Find where the given text appears and provide that cell's center as (X, Y) coordinate. 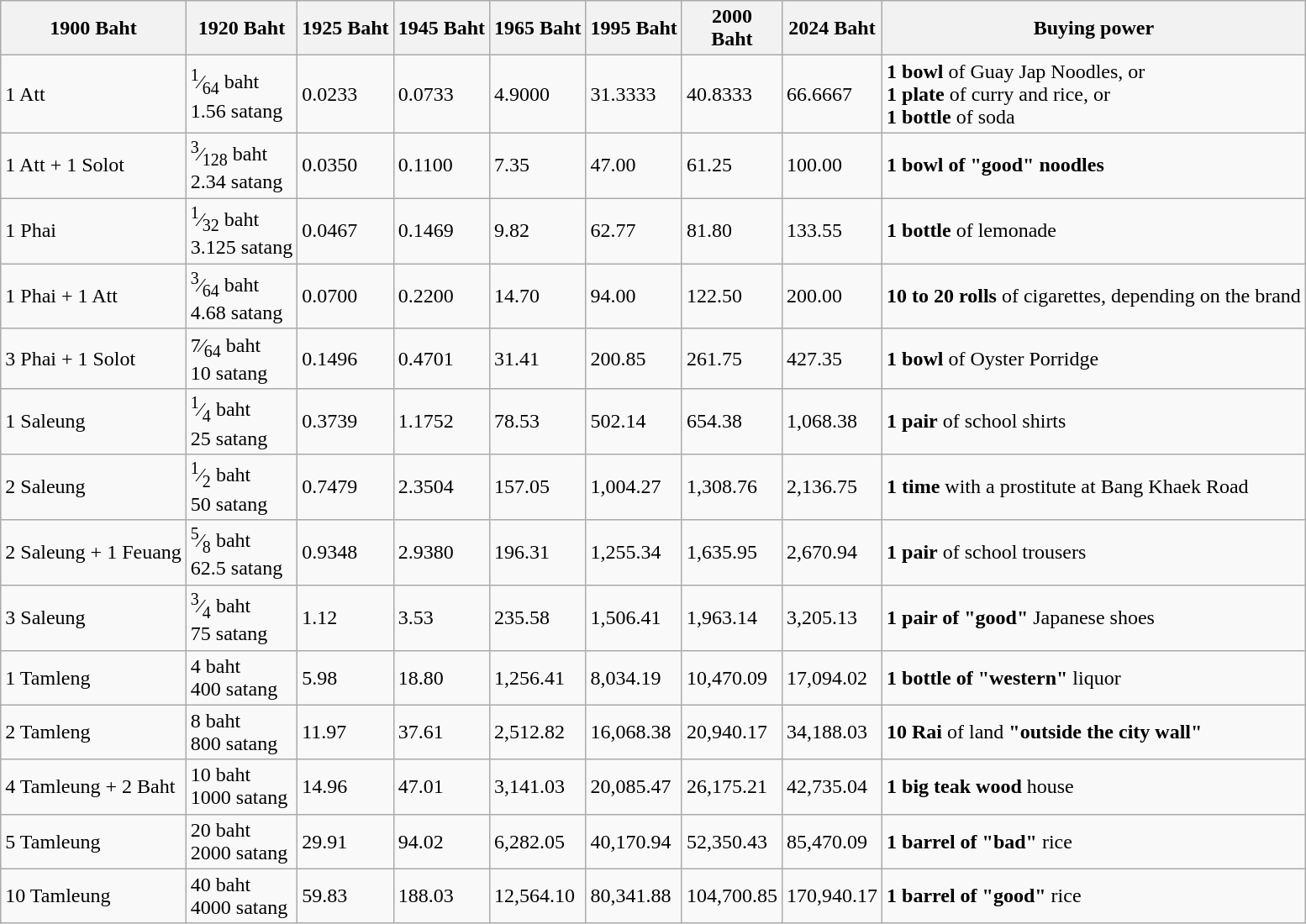
37.61 (441, 732)
1⁄2 baht50 satang (241, 487)
196.31 (538, 552)
9.82 (538, 231)
1925 Baht (345, 29)
2,670.94 (832, 552)
1995 Baht (634, 29)
0.0467 (345, 231)
80,341.88 (634, 895)
52,350.43 (731, 842)
8 baht800 satang (241, 732)
1920 Baht (241, 29)
502.14 (634, 422)
1 pair of school trousers (1094, 552)
1 Tamleng (94, 677)
1 Att + 1 Solot (94, 165)
31.41 (538, 358)
4 baht400 satang (241, 677)
2000Baht (731, 29)
427.35 (832, 358)
188.03 (441, 895)
1⁄4 baht25 satang (241, 422)
3⁄4 baht75 satang (241, 617)
0.1100 (441, 165)
2.9380 (441, 552)
10 Rai of land "outside the city wall" (1094, 732)
1.12 (345, 617)
78.53 (538, 422)
42,735.04 (832, 786)
47.00 (634, 165)
1 bowl of Guay Jap Noodles, or1 plate of curry and rice, or1 bottle of soda (1094, 94)
26,175.21 (731, 786)
0.0350 (345, 165)
3,141.03 (538, 786)
40,170.94 (634, 842)
0.1496 (345, 358)
31.3333 (634, 94)
12,564.10 (538, 895)
200.85 (634, 358)
5⁄8 baht62.5 satang (241, 552)
7.35 (538, 165)
10 Tamleung (94, 895)
1,004.27 (634, 487)
3⁄128 baht2.34 satang (241, 165)
40 baht4000 satang (241, 895)
8,034.19 (634, 677)
1,308.76 (731, 487)
0.0233 (345, 94)
3 Saleung (94, 617)
1 Att (94, 94)
2,512.82 (538, 732)
62.77 (634, 231)
20,085.47 (634, 786)
261.75 (731, 358)
1 bottle of "western" liquor (1094, 677)
157.05 (538, 487)
2 Saleung (94, 487)
104,700.85 (731, 895)
235.58 (538, 617)
1 pair of school shirts (1094, 422)
2,136.75 (832, 487)
1 pair of "good" Japanese shoes (1094, 617)
4 Tamleung + 2 Baht (94, 786)
0.1469 (441, 231)
14.70 (538, 297)
1965 Baht (538, 29)
122.50 (731, 297)
1,068.38 (832, 422)
2 Tamleng (94, 732)
18.80 (441, 677)
0.3739 (345, 422)
0.2200 (441, 297)
66.6667 (832, 94)
6,282.05 (538, 842)
1,256.41 (538, 677)
0.0733 (441, 94)
2.3504 (441, 487)
1,635.95 (731, 552)
7⁄64 baht10 satang (241, 358)
0.0700 (345, 297)
2 Saleung + 1 Feuang (94, 552)
14.96 (345, 786)
5.98 (345, 677)
1 barrel of "bad" rice (1094, 842)
Buying power (1094, 29)
3⁄64 baht4.68 satang (241, 297)
81.80 (731, 231)
2024 Baht (832, 29)
1 Phai (94, 231)
16,068.38 (634, 732)
100.00 (832, 165)
5 Tamleung (94, 842)
59.83 (345, 895)
1945 Baht (441, 29)
94.02 (441, 842)
94.00 (634, 297)
20 baht2000 satang (241, 842)
1⁄32 baht3.125 satang (241, 231)
1 big teak wood house (1094, 786)
1⁄64 baht1.56 satang (241, 94)
0.7479 (345, 487)
3.53 (441, 617)
200.00 (832, 297)
10 to 20 rolls of cigarettes, depending on the brand (1094, 297)
10 baht1000 satang (241, 786)
1 time with a prostitute at Bang Khaek Road (1094, 487)
1 barrel of "good" rice (1094, 895)
1,506.41 (634, 617)
47.01 (441, 786)
3 Phai + 1 Solot (94, 358)
17,094.02 (832, 677)
1 Phai + 1 Att (94, 297)
1 bowl of Oyster Porridge (1094, 358)
11.97 (345, 732)
1,963.14 (731, 617)
20,940.17 (731, 732)
1,255.34 (634, 552)
1.1752 (441, 422)
133.55 (832, 231)
1900 Baht (94, 29)
1 Saleung (94, 422)
34,188.03 (832, 732)
170,940.17 (832, 895)
61.25 (731, 165)
10,470.09 (731, 677)
40.8333 (731, 94)
0.4701 (441, 358)
654.38 (731, 422)
0.9348 (345, 552)
1 bottle of lemonade (1094, 231)
4.9000 (538, 94)
3,205.13 (832, 617)
1 bowl of "good" noodles (1094, 165)
85,470.09 (832, 842)
29.91 (345, 842)
